Pinpoint the cell where the given text exists, returning its [X, Y] midpoint coordinate. 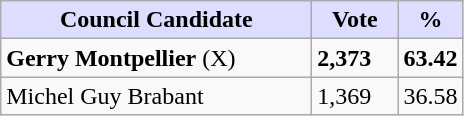
% [430, 20]
63.42 [430, 58]
36.58 [430, 96]
Michel Guy Brabant [156, 96]
2,373 [355, 58]
Gerry Montpellier (X) [156, 58]
1,369 [355, 96]
Vote [355, 20]
Council Candidate [156, 20]
